Capture the cell that displays the provided text and extract its (x, y) central coordinate. 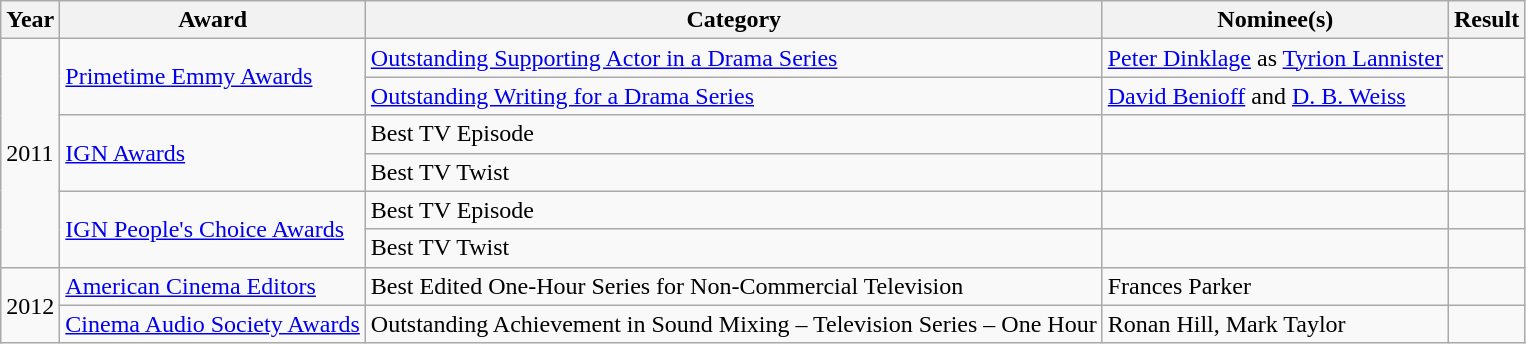
Year (30, 20)
Primetime Emmy Awards (213, 77)
Result (1486, 20)
IGN Awards (213, 153)
American Cinema Editors (213, 286)
IGN People's Choice Awards (213, 229)
Cinema Audio Society Awards (213, 324)
Nominee(s) (1275, 20)
Frances Parker (1275, 286)
Category (734, 20)
Award (213, 20)
Ronan Hill, Mark Taylor (1275, 324)
2012 (30, 305)
Outstanding Supporting Actor in a Drama Series (734, 58)
Outstanding Writing for a Drama Series (734, 96)
David Benioff and D. B. Weiss (1275, 96)
Peter Dinklage as Tyrion Lannister (1275, 58)
Outstanding Achievement in Sound Mixing – Television Series – One Hour (734, 324)
2011 (30, 153)
Best Edited One-Hour Series for Non-Commercial Television (734, 286)
